Search for the cell housing the specified text and yield its (x, y) center coordinate. 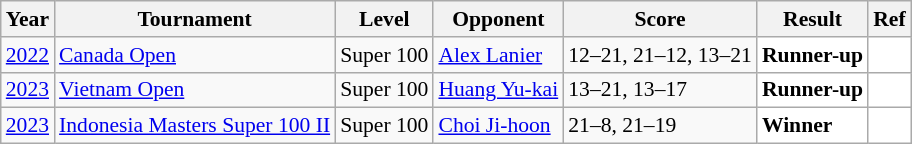
Choi Ji-hoon (498, 126)
2022 (28, 55)
Tournament (194, 19)
Winner (812, 126)
21–8, 21–19 (660, 126)
Level (384, 19)
Huang Yu-kai (498, 90)
Year (28, 19)
Ref (889, 19)
Score (660, 19)
13–21, 13–17 (660, 90)
Result (812, 19)
12–21, 21–12, 13–21 (660, 55)
Canada Open (194, 55)
Indonesia Masters Super 100 II (194, 126)
Opponent (498, 19)
Alex Lanier (498, 55)
Vietnam Open (194, 90)
